Pinpoint the cell where the given text exists, returning its (X, Y) midpoint coordinate. 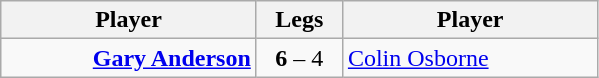
Gary Anderson (129, 58)
6 – 4 (299, 58)
Colin Osborne (470, 58)
Legs (299, 20)
